Search for the cell housing the specified text and yield its [x, y] center coordinate. 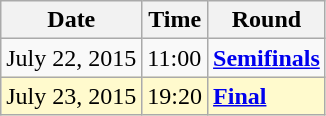
Round [267, 20]
Time [175, 20]
Final [267, 96]
July 23, 2015 [72, 96]
Semifinals [267, 58]
July 22, 2015 [72, 58]
11:00 [175, 58]
19:20 [175, 96]
Date [72, 20]
